Scan for the cell matching the given text and deliver its (X, Y) coordinate at center. 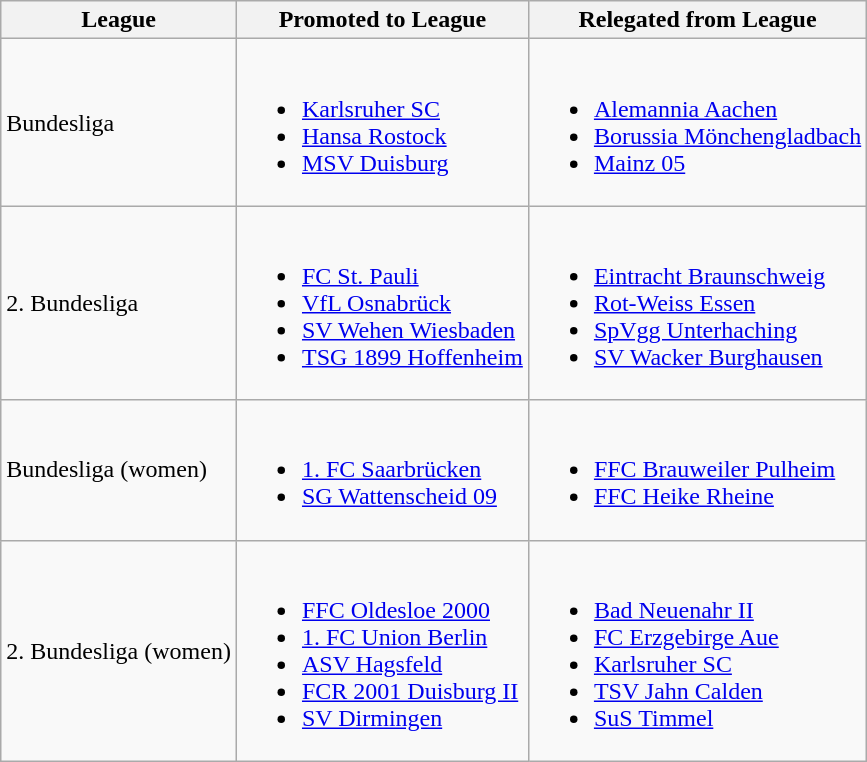
2. Bundesliga (119, 303)
Karlsruher SCHansa RostockMSV Duisburg (382, 122)
FFC Brauweiler PulheimFFC Heike Rheine (697, 470)
FC St. PauliVfL OsnabrückSV Wehen WiesbadenTSG 1899 Hoffenheim (382, 303)
1. FC SaarbrückenSG Wattenscheid 09 (382, 470)
Bad Neuenahr IIFC Erzgebirge AueKarlsruher SCTSV Jahn CaldenSuS Timmel (697, 650)
Promoted to League (382, 20)
Alemannia AachenBorussia MönchengladbachMainz 05 (697, 122)
2. Bundesliga (women) (119, 650)
Bundesliga (119, 122)
Bundesliga (women) (119, 470)
League (119, 20)
Eintracht BraunschweigRot-Weiss EssenSpVgg UnterhachingSV Wacker Burghausen (697, 303)
Relegated from League (697, 20)
FFC Oldesloe 20001. FC Union BerlinASV HagsfeldFCR 2001 Duisburg IISV Dirmingen (382, 650)
